Output the (x, y) coordinate of the center of the cell containing the given text.  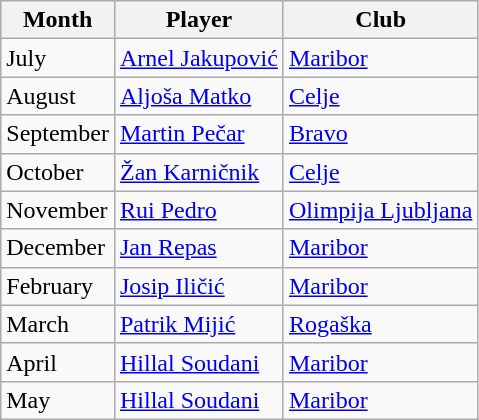
Month (58, 20)
July (58, 58)
March (58, 324)
Player (198, 20)
Rui Pedro (198, 210)
Patrik Mijić (198, 324)
September (58, 134)
December (58, 248)
Josip Iličić (198, 286)
Martin Pečar (198, 134)
Olimpija Ljubljana (380, 210)
Žan Karničnik (198, 172)
Bravo (380, 134)
Rogaška (380, 324)
February (58, 286)
Aljoša Matko (198, 96)
May (58, 400)
April (58, 362)
August (58, 96)
October (58, 172)
Jan Repas (198, 248)
Arnel Jakupović (198, 58)
November (58, 210)
Club (380, 20)
